Return [X, Y] of the center of cell containing provided text 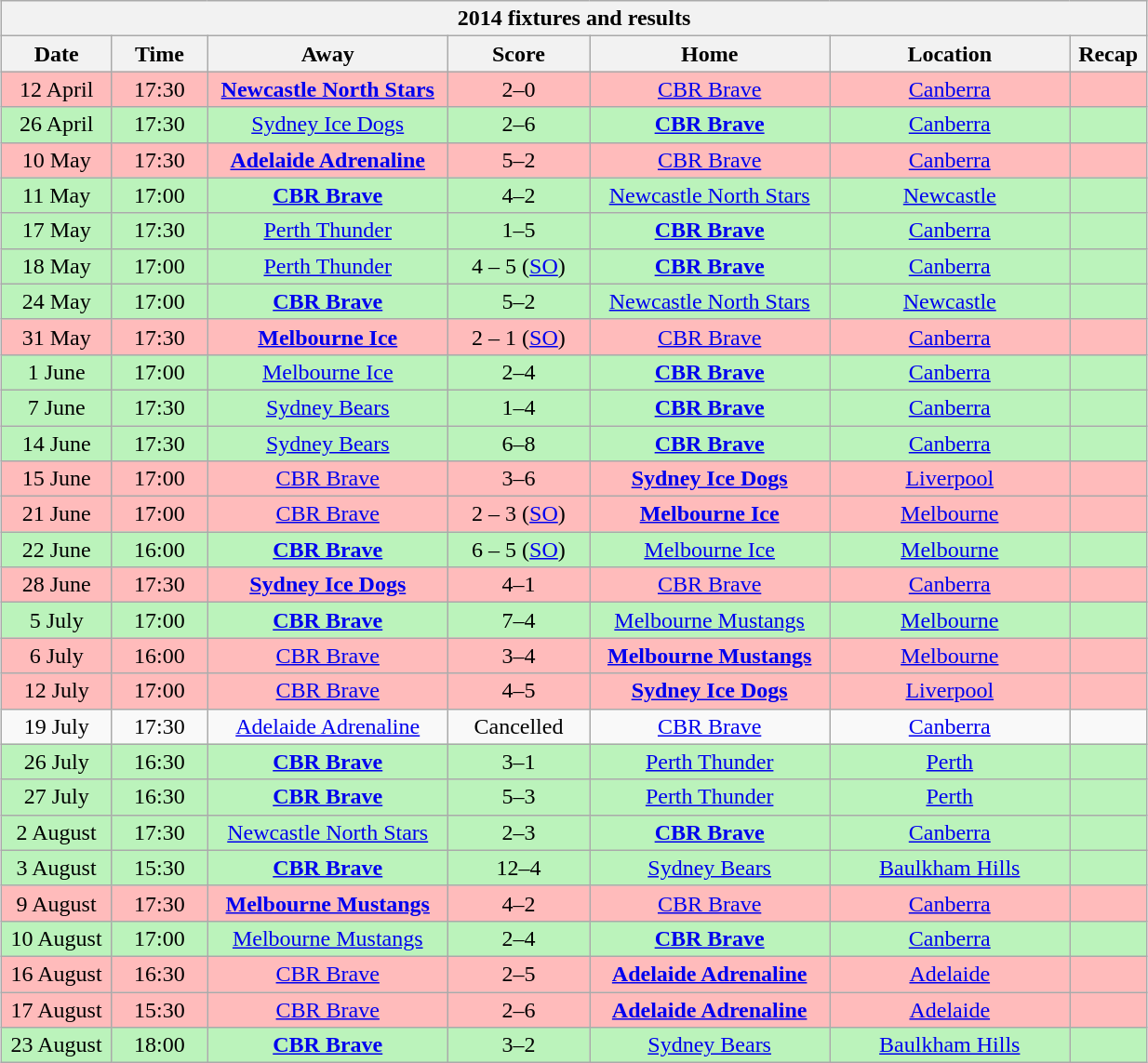
4–1 [518, 585]
5–3 [518, 797]
1 June [57, 372]
4 – 5 (SO) [518, 266]
31 May [57, 337]
15 June [57, 479]
5 July [57, 620]
Score [518, 54]
Away [327, 54]
19 July [57, 726]
Date [57, 54]
26 April [57, 125]
3–6 [518, 479]
21 June [57, 514]
Location [950, 54]
2 – 3 (SO) [518, 514]
24 May [57, 301]
6 July [57, 656]
4–5 [518, 691]
1–4 [518, 407]
3–1 [518, 762]
26 July [57, 762]
7 June [57, 407]
6 – 5 (SO) [518, 550]
16 August [57, 974]
18 May [57, 266]
2 August [57, 832]
28 June [57, 585]
12–4 [518, 868]
14 June [57, 444]
Home [710, 54]
18:00 [160, 1045]
22 June [57, 550]
17 May [57, 231]
23 August [57, 1045]
2–5 [518, 974]
12 April [57, 89]
9 August [57, 903]
Time [160, 54]
3–4 [518, 656]
6–8 [518, 444]
3 August [57, 868]
27 July [57, 797]
3–2 [518, 1045]
10 August [57, 938]
2–0 [518, 89]
1–5 [518, 231]
2014 fixtures and results [575, 19]
2–3 [518, 832]
11 May [57, 195]
Cancelled [518, 726]
12 July [57, 691]
2 – 1 (SO) [518, 337]
17 August [57, 1009]
7–4 [518, 620]
10 May [57, 160]
Recap [1109, 54]
